Provide the (x, y) coordinate of the cell's center where the given text is located.  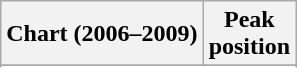
Peakposition (249, 34)
Chart (2006–2009) (102, 34)
